Scan for the cell matching the given text and deliver its [X, Y] coordinate at center. 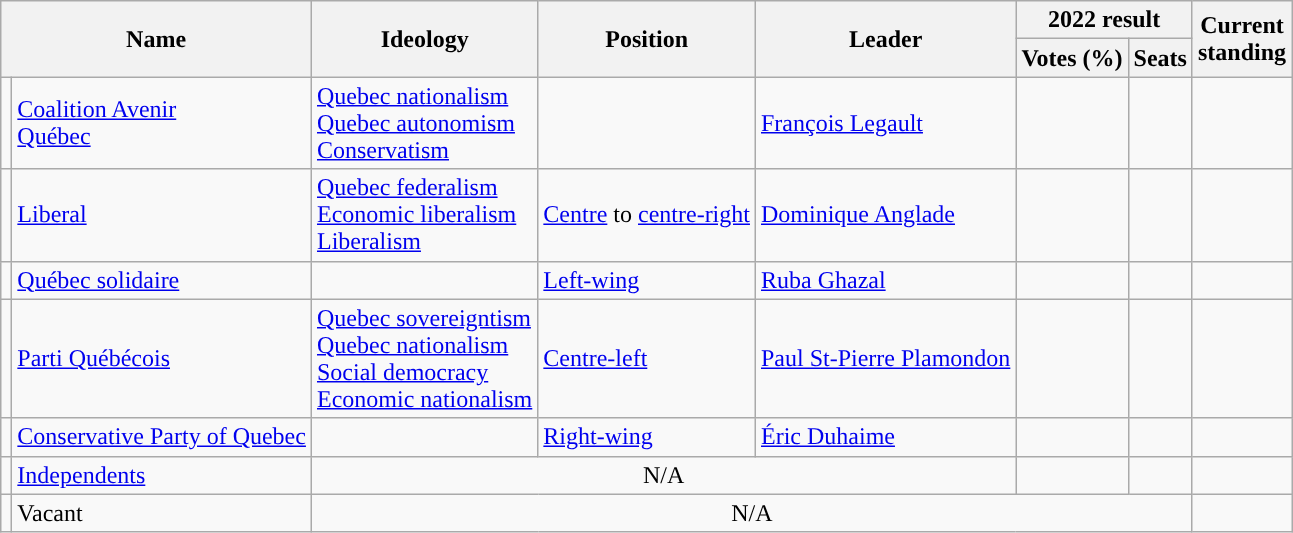
Conservative Party of Quebec [162, 437]
Left-wing [647, 280]
Quebec nationalismQuebec autonomismConservatism [424, 123]
Centre-left [647, 358]
Leader [885, 39]
François Legault [885, 123]
Right-wing [647, 437]
Seats [1160, 58]
Centre to centre-right [647, 215]
Parti Québécois [162, 358]
Name [156, 39]
Paul St-Pierre Plamondon [885, 358]
Vacant [162, 513]
Québec solidaire [162, 280]
Dominique Anglade [885, 215]
Position [647, 39]
Coalition AvenirQuébec [162, 123]
Ruba Ghazal [885, 280]
Quebec federalismEconomic liberalismLiberalism [424, 215]
2022 result [1104, 20]
Ideology [424, 39]
Quebec sovereigntismQuebec nationalismSocial democracyEconomic nationalism [424, 358]
Éric Duhaime [885, 437]
Independents [162, 475]
Votes (%) [1072, 58]
Liberal [162, 215]
Currentstanding [1242, 39]
